Identify which cell holds the provided text, then report its (X, Y) central coordinate. 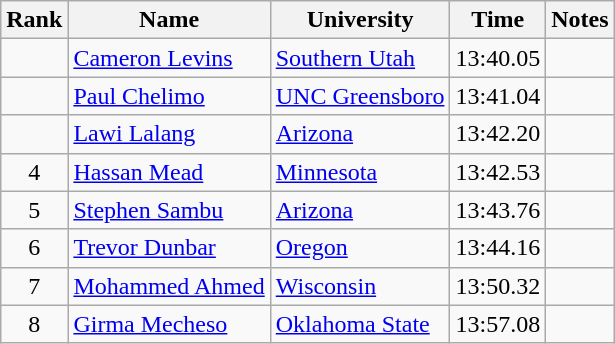
6 (34, 248)
Southern Utah (360, 58)
Time (498, 20)
13:43.76 (498, 210)
Name (169, 20)
University (360, 20)
4 (34, 172)
Notes (580, 20)
13:57.08 (498, 324)
7 (34, 286)
Cameron Levins (169, 58)
Trevor Dunbar (169, 248)
13:42.20 (498, 134)
13:41.04 (498, 96)
13:40.05 (498, 58)
Wisconsin (360, 286)
5 (34, 210)
8 (34, 324)
Minnesota (360, 172)
Oregon (360, 248)
Rank (34, 20)
Lawi Lalang (169, 134)
Stephen Sambu (169, 210)
13:50.32 (498, 286)
13:42.53 (498, 172)
Girma Mecheso (169, 324)
Oklahoma State (360, 324)
Paul Chelimo (169, 96)
Mohammed Ahmed (169, 286)
UNC Greensboro (360, 96)
13:44.16 (498, 248)
Hassan Mead (169, 172)
